Extract the (x, y) coordinate from the center of the cell holding the provided text.  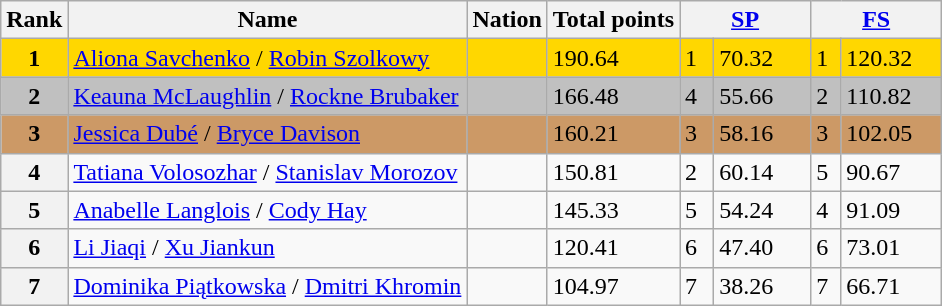
54.24 (762, 210)
Keauna McLaughlin / Rockne Brubaker (268, 96)
90.67 (892, 172)
145.33 (613, 210)
Dominika Piątkowska / Dmitri Khromin (268, 286)
70.32 (762, 58)
91.09 (892, 210)
60.14 (762, 172)
120.32 (892, 58)
Rank (34, 20)
160.21 (613, 134)
Anabelle Langlois / Cody Hay (268, 210)
66.71 (892, 286)
58.16 (762, 134)
166.48 (613, 96)
Nation (507, 20)
190.64 (613, 58)
Li Jiaqi / Xu Jiankun (268, 248)
110.82 (892, 96)
SP (746, 20)
Aliona Savchenko / Robin Szolkowy (268, 58)
Total points (613, 20)
73.01 (892, 248)
FS (876, 20)
150.81 (613, 172)
38.26 (762, 286)
Name (268, 20)
Tatiana Volosozhar / Stanislav Morozov (268, 172)
47.40 (762, 248)
104.97 (613, 286)
55.66 (762, 96)
102.05 (892, 134)
Jessica Dubé / Bryce Davison (268, 134)
120.41 (613, 248)
